Capture the cell that displays the provided text and extract its (x, y) central coordinate. 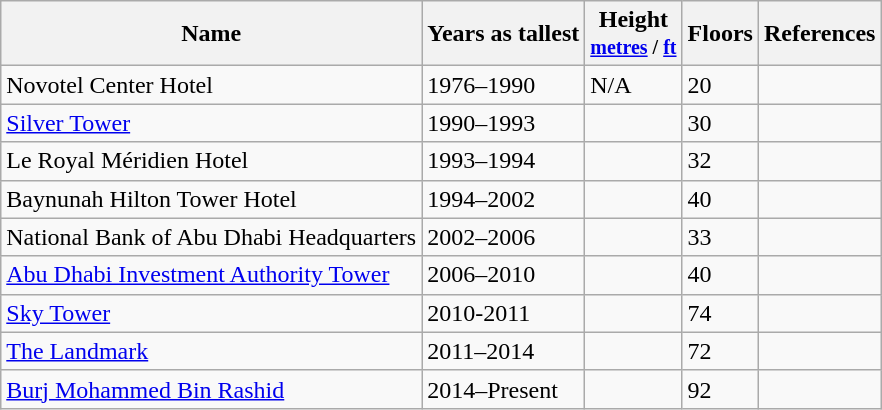
National Bank of Abu Dhabi Headquarters (212, 237)
33 (720, 237)
2014–Present (504, 389)
2010-2011 (504, 313)
1994–2002 (504, 199)
Sky Tower (212, 313)
32 (720, 161)
1990–1993 (504, 123)
Name (212, 34)
Heightmetres / ft (634, 34)
30 (720, 123)
2002–2006 (504, 237)
2006–2010 (504, 275)
20 (720, 85)
2011–2014 (504, 351)
92 (720, 389)
1976–1990 (504, 85)
Burj Mohammed Bin Rashid (212, 389)
Baynunah Hilton Tower Hotel (212, 199)
74 (720, 313)
Le Royal Méridien Hotel (212, 161)
Floors (720, 34)
Novotel Center Hotel (212, 85)
Abu Dhabi Investment Authority Tower (212, 275)
72 (720, 351)
The Landmark (212, 351)
Years as tallest (504, 34)
1993–1994 (504, 161)
References (820, 34)
Silver Tower (212, 123)
N/A (634, 85)
